Locate the cell with the specified text and output its (X, Y) center coordinate. 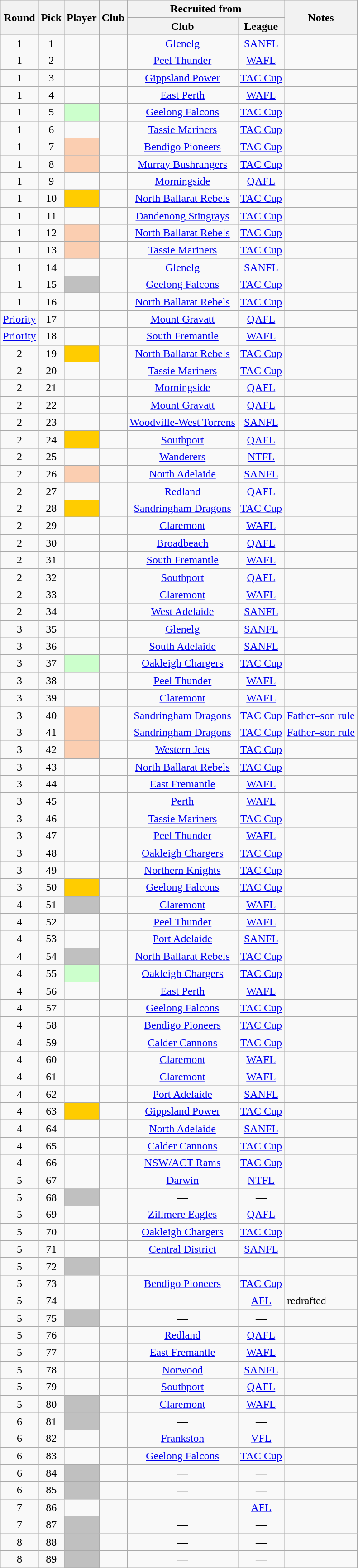
19 (51, 353)
54 (51, 956)
35 (51, 629)
46 (51, 819)
Broadbeach (182, 543)
23 (51, 422)
9 (51, 181)
69 (51, 1215)
21 (51, 388)
Notes (320, 18)
West Adelaide (182, 612)
33 (51, 595)
82 (51, 1439)
10 (51, 198)
17 (51, 319)
16 (51, 302)
redrafted (320, 1301)
85 (51, 1490)
24 (51, 439)
27 (51, 491)
64 (51, 1129)
74 (51, 1301)
South Adelaide (182, 646)
31 (51, 560)
55 (51, 973)
14 (51, 267)
81 (51, 1421)
71 (51, 1249)
57 (51, 1008)
59 (51, 1042)
36 (51, 646)
45 (51, 801)
18 (51, 336)
86 (51, 1507)
Round (19, 18)
28 (51, 509)
NSW/ACT Rams (182, 1163)
League (261, 26)
34 (51, 612)
62 (51, 1094)
Darwin (182, 1180)
48 (51, 853)
52 (51, 922)
87 (51, 1525)
60 (51, 1060)
56 (51, 991)
Central District (182, 1249)
11 (51, 216)
20 (51, 371)
12 (51, 233)
29 (51, 526)
Zillmere Eagles (182, 1215)
50 (51, 887)
Dandenong Stingrays (182, 216)
63 (51, 1111)
68 (51, 1197)
80 (51, 1404)
Western Jets (182, 749)
72 (51, 1266)
Player (82, 18)
43 (51, 767)
40 (51, 715)
47 (51, 836)
42 (51, 749)
Northern Knights (182, 870)
Pick (51, 18)
73 (51, 1283)
Murray Bushrangers (182, 164)
58 (51, 1025)
88 (51, 1542)
79 (51, 1387)
26 (51, 474)
49 (51, 870)
37 (51, 663)
65 (51, 1146)
44 (51, 784)
89 (51, 1559)
25 (51, 457)
22 (51, 405)
78 (51, 1370)
77 (51, 1353)
41 (51, 732)
Recruited from (206, 9)
30 (51, 543)
61 (51, 1077)
84 (51, 1473)
38 (51, 681)
67 (51, 1180)
83 (51, 1456)
Woodville-West Torrens (182, 422)
66 (51, 1163)
13 (51, 250)
VFL (261, 1439)
15 (51, 285)
Wanderers (182, 457)
Norwood (182, 1370)
51 (51, 905)
76 (51, 1335)
75 (51, 1318)
Frankston (182, 1439)
53 (51, 939)
39 (51, 698)
70 (51, 1232)
32 (51, 577)
Perth (182, 801)
